Find where the given text appears and provide that cell's center as [X, Y] coordinate. 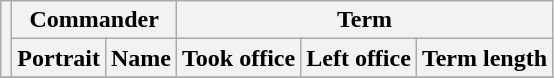
Name [140, 58]
Commander [94, 20]
Term length [484, 58]
Left office [359, 58]
Portrait [59, 58]
Took office [239, 58]
Term [365, 20]
